Detect which cell encompasses the target text, then output its (X, Y) center coordinate. 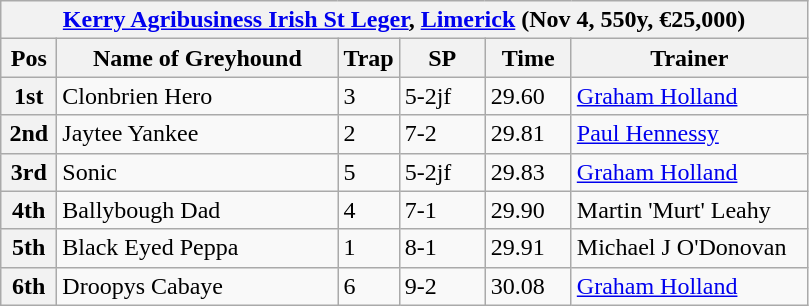
Pos (29, 58)
3rd (29, 172)
29.83 (528, 172)
7-1 (442, 210)
6th (29, 286)
2nd (29, 134)
Droopys Cabaye (198, 286)
Jaytee Yankee (198, 134)
29.60 (528, 96)
2 (368, 134)
1 (368, 248)
3 (368, 96)
4 (368, 210)
Time (528, 58)
5 (368, 172)
29.91 (528, 248)
29.90 (528, 210)
8-1 (442, 248)
7-2 (442, 134)
Black Eyed Peppa (198, 248)
Martin 'Murt' Leahy (689, 210)
Paul Hennessy (689, 134)
29.81 (528, 134)
Michael J O'Donovan (689, 248)
30.08 (528, 286)
Ballybough Dad (198, 210)
Name of Greyhound (198, 58)
Kerry Agribusiness Irish St Leger, Limerick (Nov 4, 550y, €25,000) (404, 20)
9-2 (442, 286)
SP (442, 58)
5th (29, 248)
Trainer (689, 58)
1st (29, 96)
4th (29, 210)
Clonbrien Hero (198, 96)
Trap (368, 58)
6 (368, 286)
Sonic (198, 172)
